Find where the given text appears and provide that cell's center as (x, y) coordinate. 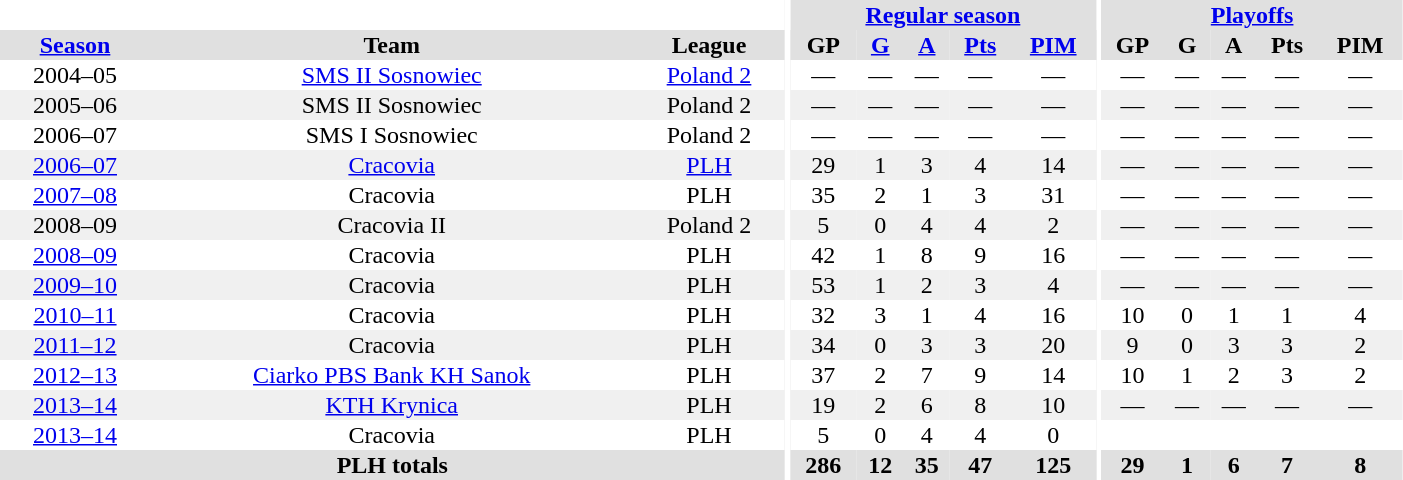
12 (880, 465)
47 (980, 465)
KTH Krynica (392, 405)
Season (75, 45)
2004–05 (75, 75)
Regular season (943, 15)
37 (824, 375)
53 (824, 285)
2005–06 (75, 105)
2010–11 (75, 315)
19 (824, 405)
2009–10 (75, 285)
34 (824, 345)
2012–13 (75, 375)
2007–08 (75, 195)
42 (824, 255)
125 (1053, 465)
31 (1053, 195)
Playoffs (1252, 15)
286 (824, 465)
20 (1053, 345)
SMS I Sosnowiec (392, 135)
32 (824, 315)
Team (392, 45)
Cracovia II (392, 225)
Ciarko PBS Bank KH Sanok (392, 375)
PLH totals (392, 465)
2011–12 (75, 345)
League (708, 45)
